Return [x, y] of the center of cell containing provided text 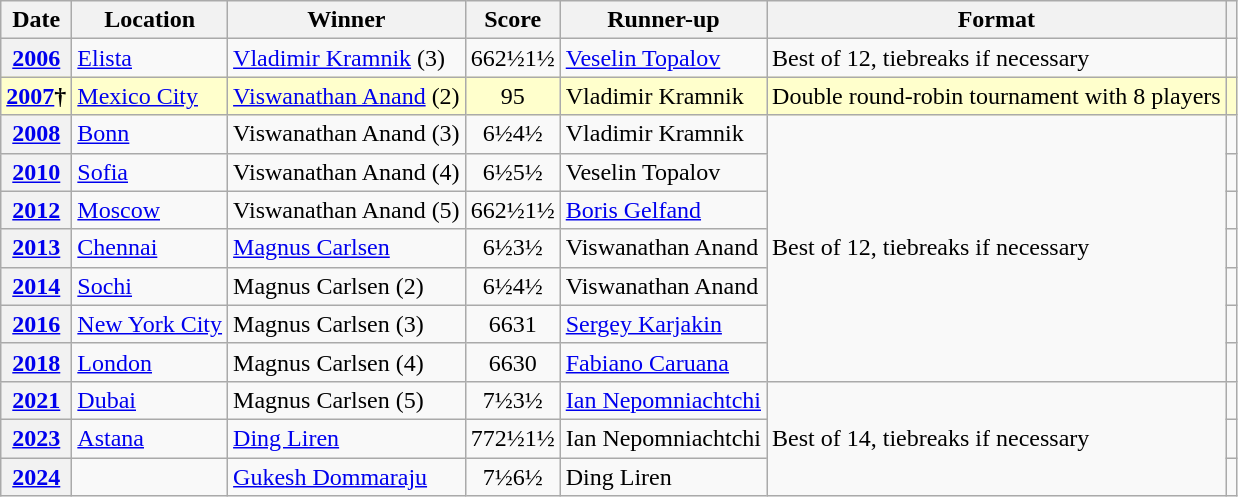
Viswanathan Anand (2) [347, 96]
Sochi [150, 286]
Elista [150, 58]
2024 [36, 477]
Viswanathan Anand (4) [347, 172]
Moscow [150, 210]
Magnus Carlsen (2) [347, 286]
Mexico City [150, 96]
Score [512, 20]
Magnus Carlsen [347, 248]
7½6½ [512, 477]
7½3½ [512, 400]
Magnus Carlsen (5) [347, 400]
Viswanathan Anand (3) [347, 134]
Dubai [150, 400]
Format [997, 20]
6½5½ [512, 172]
Best of 14, tiebreaks if necessary [997, 438]
2018 [36, 362]
6631 [512, 324]
Sergey Karjakin [663, 324]
Sofia [150, 172]
2021 [36, 400]
Magnus Carlsen (4) [347, 362]
2008 [36, 134]
Date [36, 20]
Double round-robin tournament with 8 players [997, 96]
772½1½ [512, 438]
2023 [36, 438]
Location [150, 20]
New York City [150, 324]
2016 [36, 324]
2014 [36, 286]
Fabiano Caruana [663, 362]
Gukesh Dommaraju [347, 477]
Winner [347, 20]
2006 [36, 58]
Chennai [150, 248]
6½3½ [512, 248]
2012 [36, 210]
London [150, 362]
Bonn [150, 134]
6630 [512, 362]
2013 [36, 248]
2010 [36, 172]
Vladimir Kramnik (3) [347, 58]
Magnus Carlsen (3) [347, 324]
Viswanathan Anand (5) [347, 210]
2007† [36, 96]
95 [512, 96]
Astana [150, 438]
Boris Gelfand [663, 210]
Runner-up [663, 20]
